Pinpoint the cell where the given text exists, returning its [x, y] midpoint coordinate. 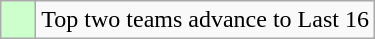
Top two teams advance to Last 16 [206, 20]
